Provide the [X, Y] coordinate of the cell's center where the given text is located.  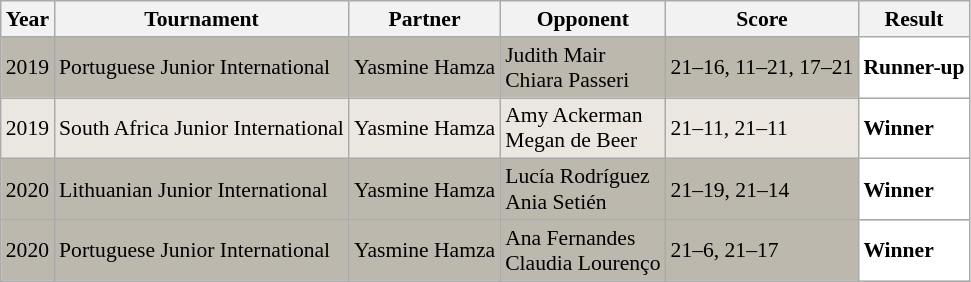
Lucía Rodríguez Ania Setién [582, 190]
21–16, 11–21, 17–21 [762, 68]
21–19, 21–14 [762, 190]
Judith Mair Chiara Passeri [582, 68]
Amy Ackerman Megan de Beer [582, 128]
Opponent [582, 19]
Partner [424, 19]
Score [762, 19]
Lithuanian Junior International [202, 190]
Ana Fernandes Claudia Lourenço [582, 250]
21–6, 21–17 [762, 250]
South Africa Junior International [202, 128]
21–11, 21–11 [762, 128]
Year [28, 19]
Tournament [202, 19]
Result [914, 19]
Runner-up [914, 68]
